Determine the (X, Y) coordinate at the center of the cell enclosing the given text.  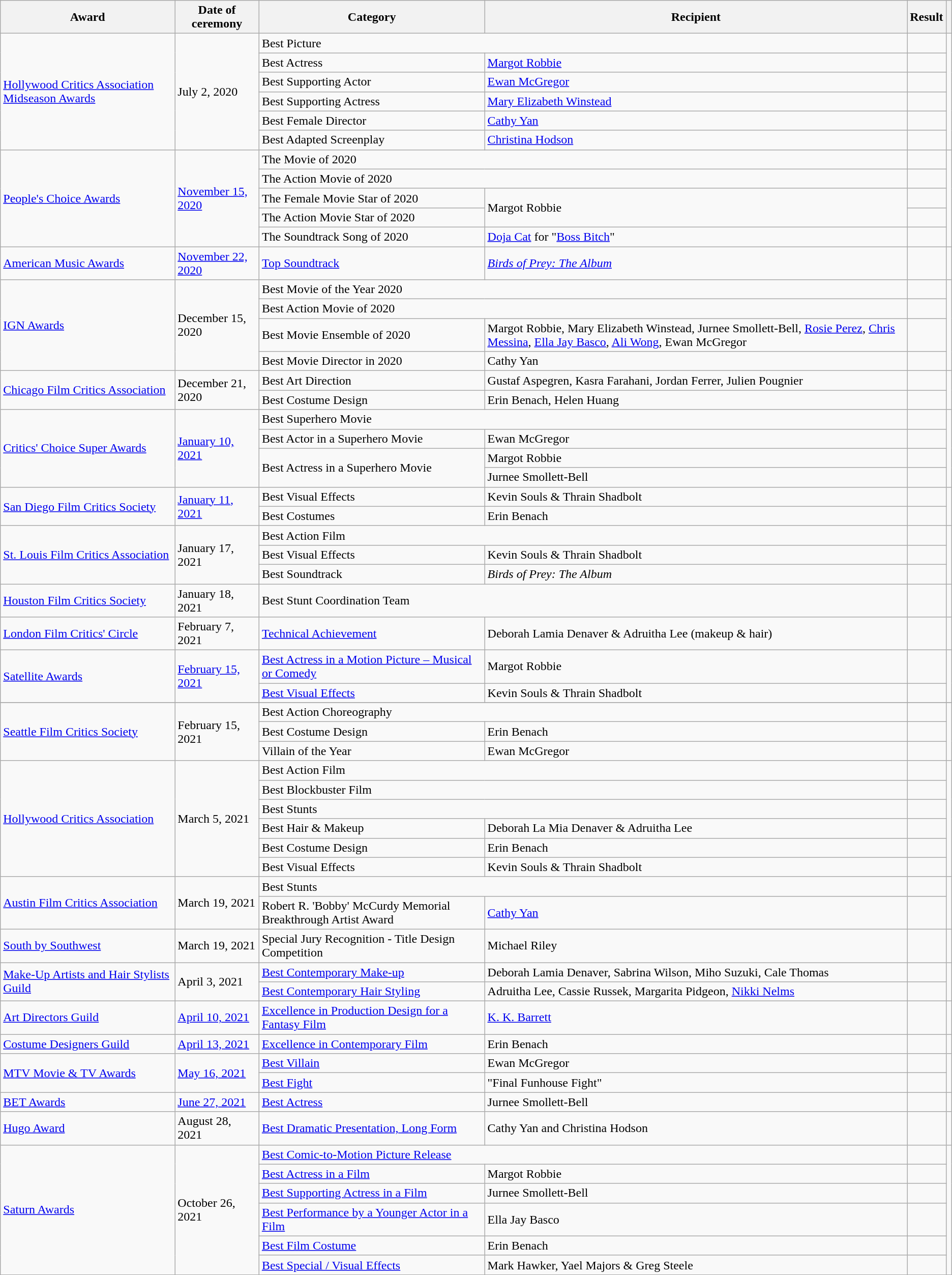
Critics' Choice Super Awards (87, 448)
Cathy Yan and Christina Hodson (696, 1128)
Hugo Award (87, 1128)
Margot Robbie, Mary Elizabeth Winstead, Jurnee Smollett-Bell, Rosie Perez, Chris Messina, Ella Jay Basco, Ali Wong, Ewan McGregor (696, 335)
Technical Achievement (372, 634)
Deborah Lamia Denaver, Sabrina Wilson, Miho Suzuki, Cale Thomas (696, 972)
Houston Film Critics Society (87, 600)
Best Film Costume (372, 1245)
April 3, 2021 (217, 982)
BET Awards (87, 1102)
Best Supporting Actress in a Film (372, 1193)
February 7, 2021 (217, 634)
Saturn Awards (87, 1210)
K. K. Barrett (696, 1018)
Award (87, 17)
Mark Hawker, Yael Majors & Greg Steele (696, 1265)
Date of ceremony (217, 17)
Best Contemporary Make-up (372, 972)
Best Stunt Coordination Team (583, 600)
Chicago Film Critics Association (87, 390)
Hollywood Critics Association Midseason Awards (87, 92)
Robert R. 'Bobby' McCurdy Memorial Breakthrough Artist Award (372, 913)
Austin Film Critics Association (87, 903)
April 10, 2021 (217, 1018)
Best Supporting Actress (372, 101)
May 16, 2021 (217, 1073)
Adruitha Lee, Cassie Russek, Margarita Pidgeon, Nikki Nelms (696, 992)
MTV Movie & TV Awards (87, 1073)
Best Villain (372, 1063)
"Final Funhouse Fight" (696, 1083)
January 10, 2021 (217, 448)
Satellite Awards (87, 677)
The Action Movie Star of 2020 (372, 217)
San Diego Film Critics Society (87, 506)
Top Soundtrack (372, 263)
IGN Awards (87, 326)
Best Movie of the Year 2020 (583, 289)
Best Actress in a Superhero Movie (372, 468)
American Music Awards (87, 263)
Best Adapted Screenplay (372, 140)
Art Directors Guild (87, 1018)
Mary Elizabeth Winstead (696, 101)
Gustaf Aspegren, Kasra Farahani, Jordan Ferrer, Julien Pougnier (696, 381)
August 28, 2021 (217, 1128)
Doja Cat for "Boss Bitch" (696, 237)
London Film Critics' Circle (87, 634)
April 13, 2021 (217, 1044)
Deborah La Mia Denaver & Adruitha Lee (696, 828)
Best Superhero Movie (583, 419)
Best Picture (583, 43)
The Action Movie of 2020 (583, 179)
Best Actress in a Film (372, 1174)
Best Supporting Actor (372, 82)
Best Soundtrack (372, 574)
July 2, 2020 (217, 92)
October 26, 2021 (217, 1210)
Michael Riley (696, 945)
Best Female Director (372, 121)
November 22, 2020 (217, 263)
December 21, 2020 (217, 390)
St. Louis Film Critics Association (87, 555)
Best Action Movie of 2020 (583, 309)
June 27, 2021 (217, 1102)
Best Fight (372, 1083)
Best Contemporary Hair Styling (372, 992)
Best Movie Ensemble of 2020 (372, 335)
Best Blockbuster Film (583, 790)
Special Jury Recognition - Title Design Competition (372, 945)
Best Action Choreography (583, 712)
Best Movie Director in 2020 (372, 361)
Deborah Lamia Denaver & Adruitha Lee (makeup & hair) (696, 634)
January 11, 2021 (217, 506)
November 15, 2020 (217, 198)
People's Choice Awards (87, 198)
Make-Up Artists and Hair Stylists Guild (87, 982)
Best Costumes (372, 516)
Excellence in Contemporary Film (372, 1044)
Costume Designers Guild (87, 1044)
Best Actor in a Superhero Movie (372, 439)
Excellence in Production Design for a Fantasy Film (372, 1018)
Hollywood Critics Association (87, 819)
Best Dramatic Presentation, Long Form (372, 1128)
March 5, 2021 (217, 819)
Best Hair & Makeup (372, 828)
Erin Benach, Helen Huang (696, 400)
December 15, 2020 (217, 326)
The Movie of 2020 (583, 159)
Best Performance by a Younger Actor in a Film (372, 1219)
South by Southwest (87, 945)
Best Actress in a Motion Picture – Musical or Comedy (372, 667)
Recipient (696, 17)
Best Art Direction (372, 381)
Category (372, 17)
January 18, 2021 (217, 600)
Villain of the Year (372, 751)
Christina Hodson (696, 140)
The Soundtrack Song of 2020 (372, 237)
Seattle Film Critics Society (87, 732)
January 17, 2021 (217, 555)
Ella Jay Basco (696, 1219)
Best Comic-to-Motion Picture Release (583, 1154)
Best Special / Visual Effects (372, 1265)
The Female Movie Star of 2020 (372, 198)
Result (927, 17)
